Output the [x, y] coordinate of the center of the cell containing the given text.  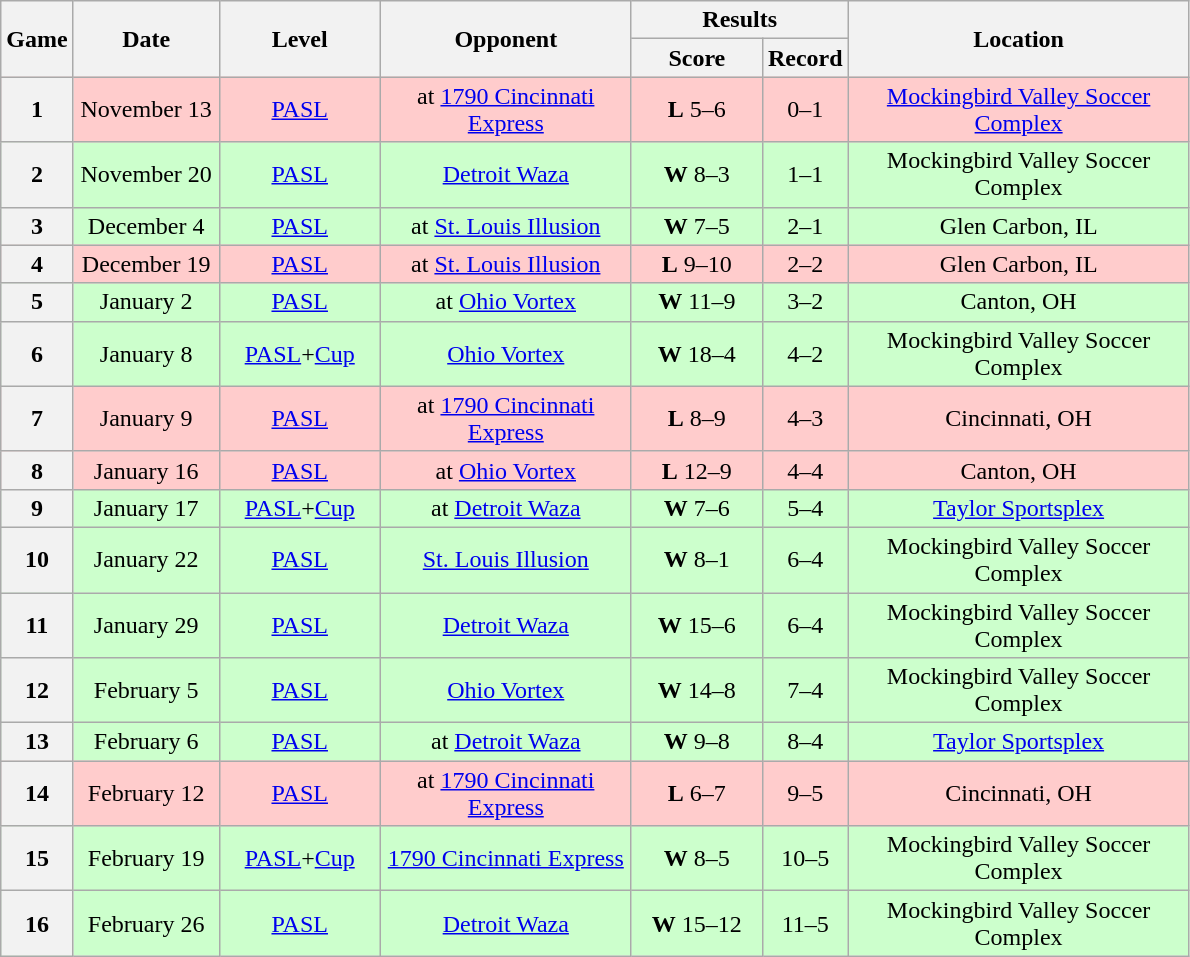
1–1 [805, 174]
11 [37, 624]
Results [740, 20]
February 12 [146, 794]
Game [37, 39]
W 7–6 [696, 508]
L 6–7 [696, 794]
8–4 [805, 742]
January 8 [146, 354]
5 [37, 302]
Level [300, 39]
L 5–6 [696, 110]
16 [37, 924]
February 19 [146, 858]
11–5 [805, 924]
1790 Cincinnati Express [506, 858]
12 [37, 690]
January 29 [146, 624]
January 17 [146, 508]
January 9 [146, 418]
L 8–9 [696, 418]
W 11–9 [696, 302]
November 13 [146, 110]
15 [37, 858]
W 8–3 [696, 174]
9–5 [805, 794]
8 [37, 470]
W 8–1 [696, 560]
13 [37, 742]
9 [37, 508]
0–1 [805, 110]
St. Louis Illusion [506, 560]
November 20 [146, 174]
6 [37, 354]
February 5 [146, 690]
4–3 [805, 418]
4–2 [805, 354]
February 26 [146, 924]
W 15–6 [696, 624]
Date [146, 39]
December 19 [146, 264]
5–4 [805, 508]
2 [37, 174]
January 16 [146, 470]
W 9–8 [696, 742]
2–1 [805, 226]
7–4 [805, 690]
2–2 [805, 264]
4 [37, 264]
W 15–12 [696, 924]
3 [37, 226]
10–5 [805, 858]
1 [37, 110]
14 [37, 794]
L 9–10 [696, 264]
3–2 [805, 302]
Record [805, 58]
February 6 [146, 742]
W 14–8 [696, 690]
January 2 [146, 302]
January 22 [146, 560]
4–4 [805, 470]
Opponent [506, 39]
10 [37, 560]
7 [37, 418]
W 18–4 [696, 354]
Score [696, 58]
Location [1018, 39]
L 12–9 [696, 470]
December 4 [146, 226]
W 7–5 [696, 226]
W 8–5 [696, 858]
